Pinpoint the cell where the given text exists, returning its [X, Y] midpoint coordinate. 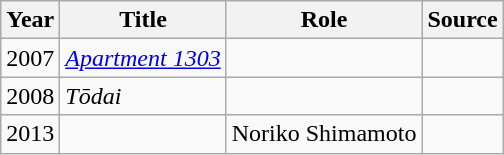
Source [462, 20]
Title [143, 20]
2008 [30, 96]
2013 [30, 134]
Role [324, 20]
Tōdai [143, 96]
Year [30, 20]
2007 [30, 58]
Apartment 1303 [143, 58]
Noriko Shimamoto [324, 134]
